Identify which cell holds the provided text, then report its [x, y] central coordinate. 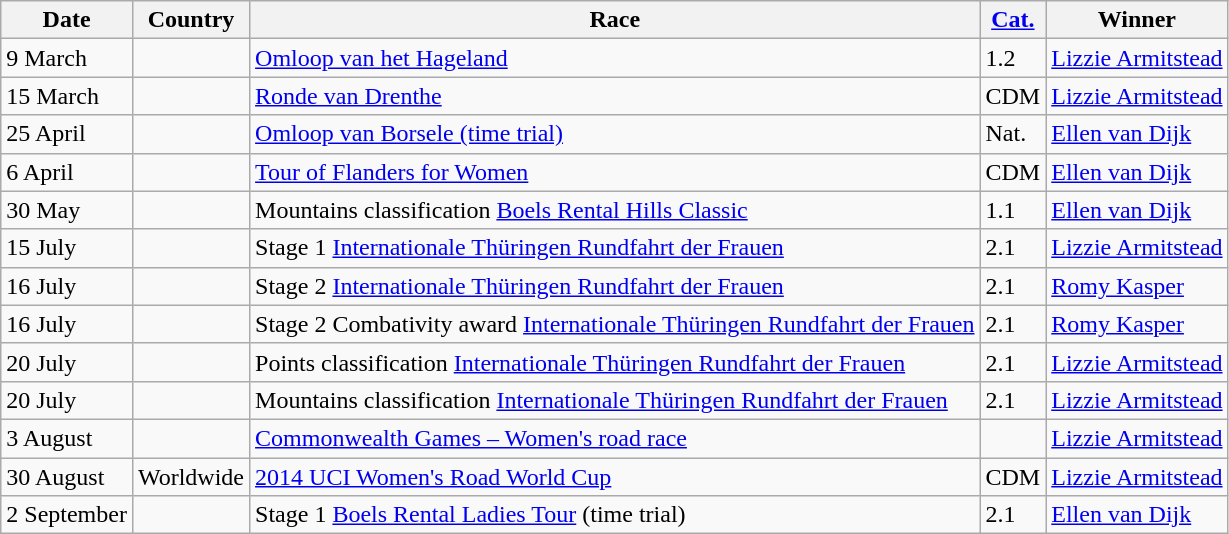
Stage 1 Boels Rental Ladies Tour (time trial) [615, 515]
Stage 1 Internationale Thüringen Rundfahrt der Frauen [615, 248]
15 March [67, 96]
9 March [67, 58]
15 July [67, 248]
25 April [67, 134]
30 May [67, 210]
Ronde van Drenthe [615, 96]
Tour of Flanders for Women [615, 172]
Worldwide [190, 477]
Omloop van het Hageland [615, 58]
2 September [67, 515]
Cat. [1013, 20]
30 August [67, 477]
Nat. [1013, 134]
Omloop van Borsele (time trial) [615, 134]
Stage 2 Combativity award Internationale Thüringen Rundfahrt der Frauen [615, 324]
1.2 [1013, 58]
Race [615, 20]
Stage 2 Internationale Thüringen Rundfahrt der Frauen [615, 286]
3 August [67, 438]
Winner [1137, 20]
1.1 [1013, 210]
Mountains classification Internationale Thüringen Rundfahrt der Frauen [615, 400]
2014 UCI Women's Road World Cup [615, 477]
6 April [67, 172]
Country [190, 20]
Mountains classification Boels Rental Hills Classic [615, 210]
Commonwealth Games – Women's road race [615, 438]
Points classification Internationale Thüringen Rundfahrt der Frauen [615, 362]
Date [67, 20]
